Capture the cell that displays the provided text and extract its [x, y] central coordinate. 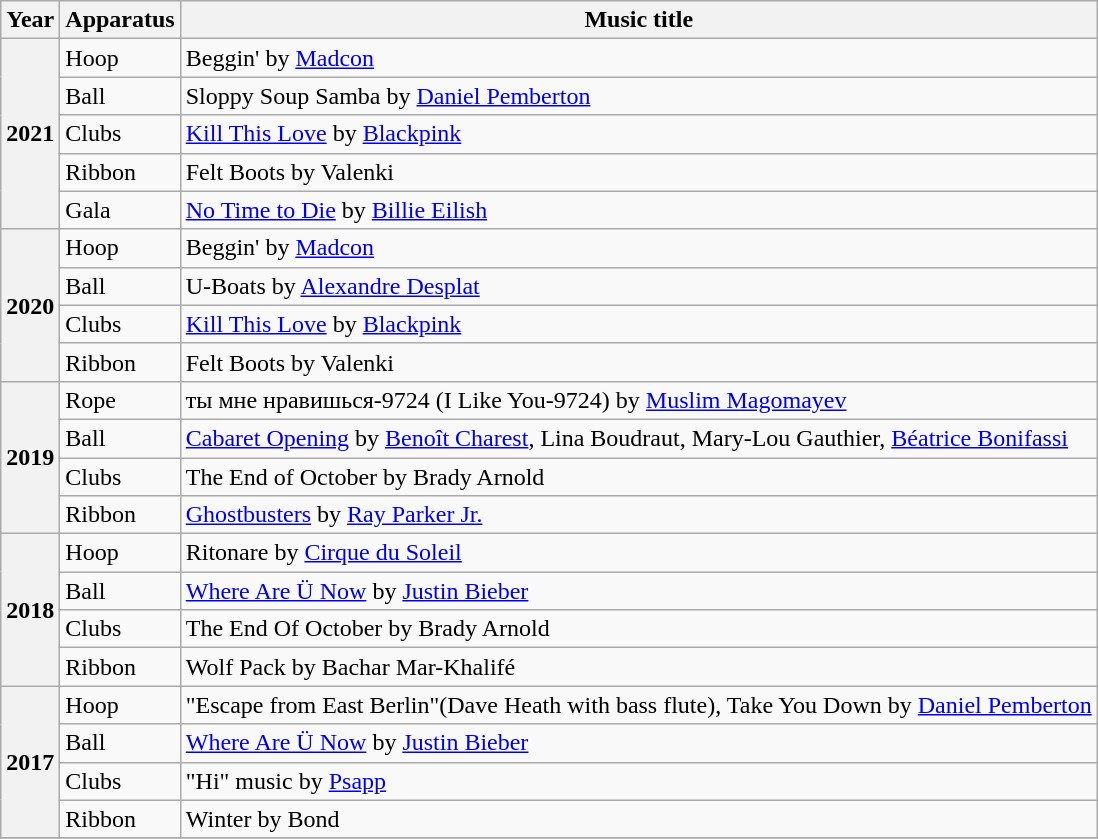
2019 [30, 457]
Music title [638, 20]
2018 [30, 610]
Ghostbusters by Ray Parker Jr. [638, 515]
No Time to Die by Billie Eilish [638, 210]
Sloppy Soup Samba by Daniel Pemberton [638, 96]
ты мне нравишься-9724 (I Like You-9724) by Muslim Magomayev [638, 400]
Rope [120, 400]
"Escape from East Berlin"(Dave Heath with bass flute), Take You Down by Daniel Pemberton [638, 705]
2020 [30, 305]
2021 [30, 134]
2017 [30, 762]
U-Boats by Alexandre Desplat [638, 286]
Wolf Pack by Bachar Mar-Khalifé [638, 667]
Ritonare by Cirque du Soleil [638, 553]
Gala [120, 210]
Winter by Bond [638, 819]
Apparatus [120, 20]
The End Of October by Brady Arnold [638, 629]
Year [30, 20]
The End of October by Brady Arnold [638, 477]
Cabaret Opening by Benoît Charest, Lina Boudraut, Mary-Lou Gauthier, Béatrice Bonifassi [638, 438]
"Hi" music by Psapp [638, 781]
